Scan for the cell matching the given text and deliver its [X, Y] coordinate at center. 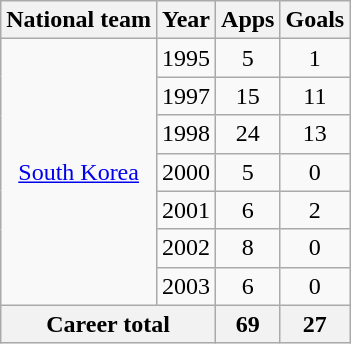
24 [248, 134]
1997 [186, 96]
Career total [108, 324]
1 [315, 58]
2001 [186, 210]
2002 [186, 248]
South Korea [79, 172]
2 [315, 210]
69 [248, 324]
2003 [186, 286]
15 [248, 96]
11 [315, 96]
1995 [186, 58]
National team [79, 20]
2000 [186, 172]
Goals [315, 20]
27 [315, 324]
13 [315, 134]
8 [248, 248]
1998 [186, 134]
Year [186, 20]
Apps [248, 20]
